Find where the given text appears and provide that cell's center as [x, y] coordinate. 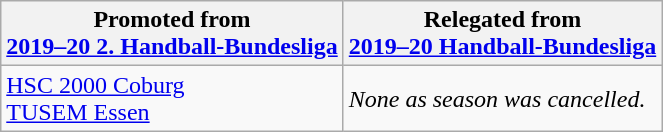
Relegated from2019–20 Handball-Bundesliga [502, 34]
None as season was cancelled. [502, 98]
Promoted from2019–20 2. Handball-Bundesliga [172, 34]
HSC 2000 CoburgTUSEM Essen [172, 98]
